Detect which cell encompasses the target text, then output its (x, y) center coordinate. 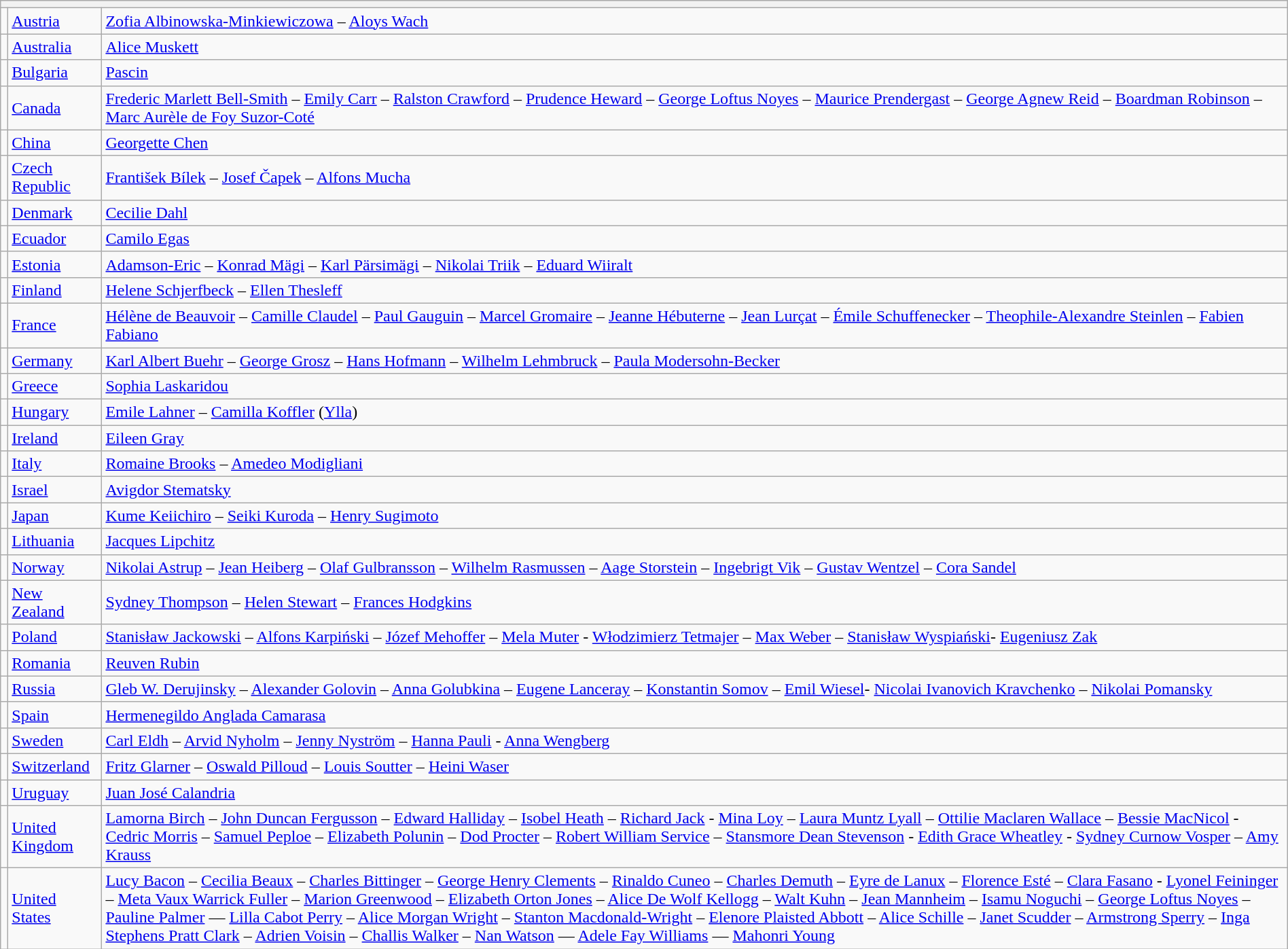
New Zealand (55, 602)
Carl Eldh – Arvid Nyholm – Jenny Nyström – Hanna Pauli - Anna Wengberg (694, 740)
Zofia Albinowska-Minkiewiczowa – Aloys Wach (694, 21)
Canada (55, 107)
Japan (55, 516)
Kume Keiichiro – Seiki Kuroda – Henry Sugimoto (694, 516)
Czech Republic (55, 178)
Italy (55, 464)
Juan José Calandria (694, 793)
Pascin (694, 73)
Finland (55, 290)
Sophia Laskaridou (694, 387)
China (55, 143)
Cecilie Dahl (694, 213)
Stanisław Jackowski – Alfons Karpiński – Józef Mehoffer – Mela Muter - Włodzimierz Tetmajer – Max Weber – Stanisław Wyspiański- Eugeniusz Zak (694, 637)
France (55, 325)
Jacques Lipchitz (694, 541)
Spain (55, 715)
Germany (55, 361)
Romaine Brooks – Amedeo Modigliani (694, 464)
Poland (55, 637)
Switzerland (55, 766)
Romania (55, 663)
Fritz Glarner – Oswald Pilloud – Louis Soutter – Heini Waser (694, 766)
United States (55, 909)
Hungary (55, 412)
Israel (55, 490)
Bulgaria (55, 73)
Australia (55, 47)
Emile Lahner – Camilla Koffler (Ylla) (694, 412)
Avigdor Stematsky (694, 490)
Ecuador (55, 238)
Helene Schjerfbeck – Ellen Thesleff (694, 290)
Hermenegildo Anglada Camarasa (694, 715)
Eileen Gray (694, 438)
Camilo Egas (694, 238)
Greece (55, 387)
Estonia (55, 264)
Karl Albert Buehr – George Grosz – Hans Hofmann – Wilhelm Lehmbruck – Paula Modersohn-Becker (694, 361)
Norway (55, 567)
Alice Muskett (694, 47)
Russia (55, 689)
Sydney Thompson – Helen Stewart – Frances Hodgkins (694, 602)
Georgette Chen (694, 143)
Reuven Rubin (694, 663)
František Bílek – Josef Čapek – Alfons Mucha (694, 178)
Denmark (55, 213)
Nikolai Astrup – Jean Heiberg – Olaf Gulbransson – Wilhelm Rasmussen – Aage Storstein – Ingebrigt Vik – Gustav Wentzel – Cora Sandel (694, 567)
Adamson-Eric – Konrad Mägi – Karl Pärsimägi – Nikolai Triik – Eduard Wiiralt (694, 264)
Uruguay (55, 793)
Lithuania (55, 541)
Ireland (55, 438)
Sweden (55, 740)
United Kingdom (55, 837)
Austria (55, 21)
